Scan for the cell matching the given text and deliver its (X, Y) coordinate at center. 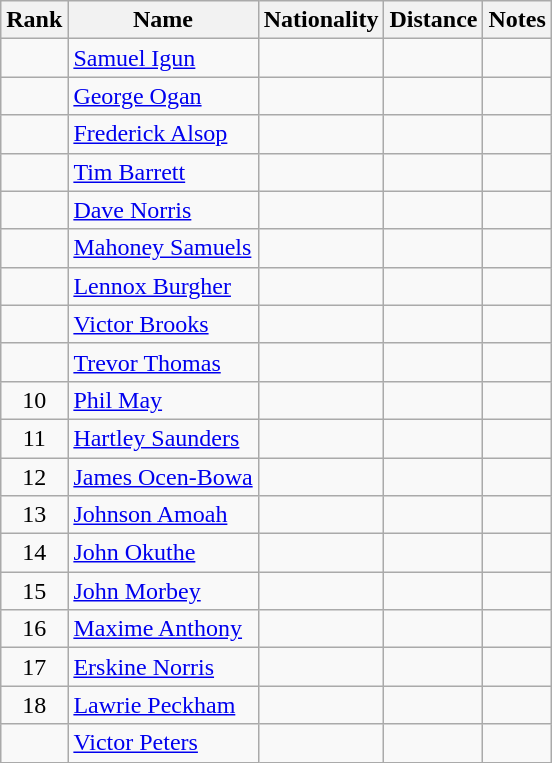
James Ocen-Bowa (163, 477)
Distance (434, 20)
Victor Peters (163, 743)
Lennox Burgher (163, 286)
Mahoney Samuels (163, 248)
14 (34, 553)
John Okuthe (163, 553)
Trevor Thomas (163, 362)
George Ogan (163, 96)
17 (34, 667)
Phil May (163, 400)
13 (34, 515)
Lawrie Peckham (163, 705)
12 (34, 477)
Hartley Saunders (163, 438)
18 (34, 705)
11 (34, 438)
15 (34, 591)
John Morbey (163, 591)
Tim Barrett (163, 172)
16 (34, 629)
Name (163, 20)
Frederick Alsop (163, 134)
Victor Brooks (163, 324)
Dave Norris (163, 210)
Nationality (321, 20)
Samuel Igun (163, 58)
Johnson Amoah (163, 515)
Erskine Norris (163, 667)
10 (34, 400)
Notes (517, 20)
Maxime Anthony (163, 629)
Rank (34, 20)
